For the text-containing cell, return its midpoint in [x, y] coordinate format. 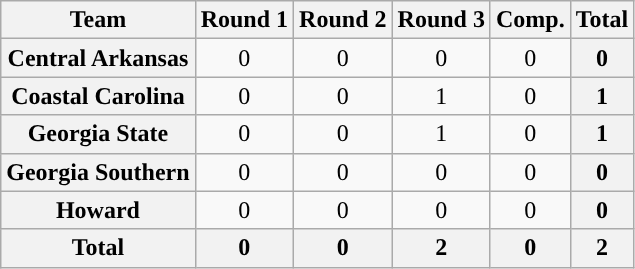
Georgia State [98, 134]
Howard [98, 210]
Round 1 [244, 20]
Team [98, 20]
Coastal Carolina [98, 96]
Round 3 [441, 20]
Central Arkansas [98, 58]
Georgia Southern [98, 172]
Comp. [530, 20]
Round 2 [343, 20]
